Identify which cell holds the provided text, then report its (x, y) central coordinate. 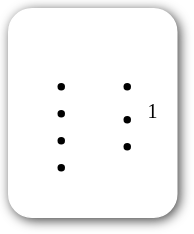
1 (122, 113)
